Return [x, y] of the center of cell containing provided text 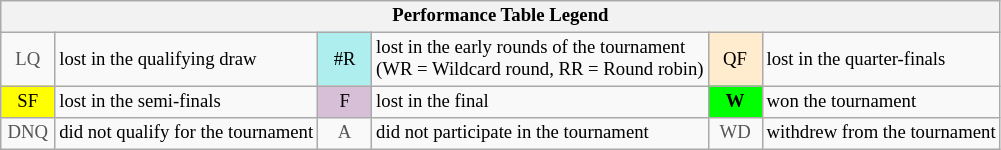
lost in the early rounds of the tournament(WR = Wildcard round, RR = Round robin) [540, 60]
WD [735, 134]
withdrew from the tournament [881, 134]
won the tournament [881, 102]
did not qualify for the tournament [186, 134]
did not participate in the tournament [540, 134]
SF [28, 102]
LQ [28, 60]
W [735, 102]
lost in the final [540, 102]
#R [345, 60]
lost in the quarter-finals [881, 60]
QF [735, 60]
Performance Table Legend [500, 16]
lost in the semi-finals [186, 102]
F [345, 102]
DNQ [28, 134]
A [345, 134]
lost in the qualifying draw [186, 60]
